Scan for the cell matching the given text and deliver its [X, Y] coordinate at center. 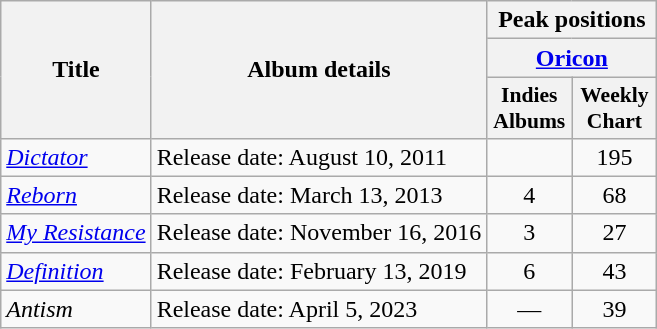
Peak positions [572, 20]
27 [614, 233]
Release date: February 13, 2019 [319, 271]
43 [614, 271]
Oricon [572, 58]
68 [614, 195]
Indies Albums [530, 108]
Reborn [76, 195]
My Resistance [76, 233]
Release date: August 10, 2011 [319, 157]
Definition [76, 271]
195 [614, 157]
Album details [319, 70]
39 [614, 309]
4 [530, 195]
Title [76, 70]
6 [530, 271]
Antism [76, 309]
— [530, 309]
3 [530, 233]
Release date: March 13, 2013 [319, 195]
Release date: April 5, 2023 [319, 309]
Weekly Chart [614, 108]
Release date: November 16, 2016 [319, 233]
Dictator [76, 157]
